Search for the cell housing the specified text and yield its (x, y) center coordinate. 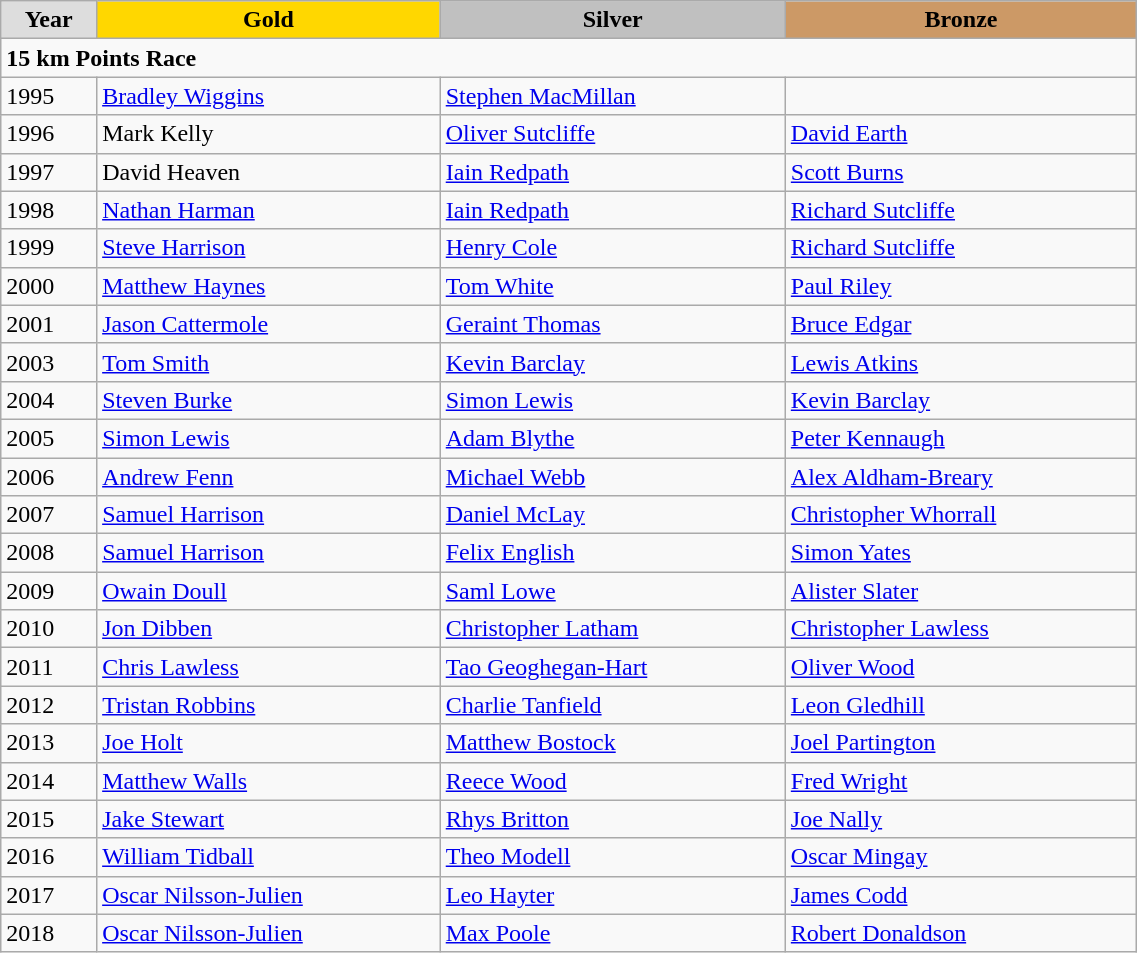
Jake Stewart (269, 819)
Simon Yates (961, 553)
Scott Burns (961, 172)
Christopher Whorrall (961, 515)
Chris Lawless (269, 667)
2005 (49, 438)
Saml Lowe (612, 591)
Gold (269, 20)
Bronze (961, 20)
Robert Donaldson (961, 933)
Leon Gledhill (961, 705)
Silver (612, 20)
Christopher Lawless (961, 629)
Henry Cole (612, 248)
Stephen MacMillan (612, 96)
Theo Modell (612, 857)
Steve Harrison (269, 248)
Joe Nally (961, 819)
2004 (49, 400)
2006 (49, 477)
Oliver Wood (961, 667)
1997 (49, 172)
Mark Kelly (269, 134)
Bruce Edgar (961, 324)
1995 (49, 96)
David Heaven (269, 172)
2003 (49, 362)
David Earth (961, 134)
Andrew Fenn (269, 477)
Joel Partington (961, 743)
Steven Burke (269, 400)
2010 (49, 629)
Christopher Latham (612, 629)
Michael Webb (612, 477)
Owain Doull (269, 591)
2017 (49, 895)
2009 (49, 591)
2013 (49, 743)
2012 (49, 705)
Tom Smith (269, 362)
1998 (49, 210)
Rhys Britton (612, 819)
2016 (49, 857)
Jon Dibben (269, 629)
Tom White (612, 286)
James Codd (961, 895)
Alister Slater (961, 591)
Tao Geoghegan-Hart (612, 667)
Matthew Walls (269, 781)
Leo Hayter (612, 895)
William Tidball (269, 857)
Fred Wright (961, 781)
2015 (49, 819)
2008 (49, 553)
Oliver Sutcliffe (612, 134)
Bradley Wiggins (269, 96)
Felix English (612, 553)
2011 (49, 667)
1996 (49, 134)
Nathan Harman (269, 210)
Alex Aldham-Breary (961, 477)
2001 (49, 324)
2014 (49, 781)
Joe Holt (269, 743)
1999 (49, 248)
Adam Blythe (612, 438)
Geraint Thomas (612, 324)
Tristan Robbins (269, 705)
2007 (49, 515)
15 km Points Race (569, 58)
Matthew Haynes (269, 286)
Daniel McLay (612, 515)
2000 (49, 286)
Jason Cattermole (269, 324)
2018 (49, 933)
Lewis Atkins (961, 362)
Oscar Mingay (961, 857)
Max Poole (612, 933)
Peter Kennaugh (961, 438)
Matthew Bostock (612, 743)
Charlie Tanfield (612, 705)
Paul Riley (961, 286)
Reece Wood (612, 781)
Year (49, 20)
